Provide the (X, Y) coordinate of the cell's center where the given text is located.  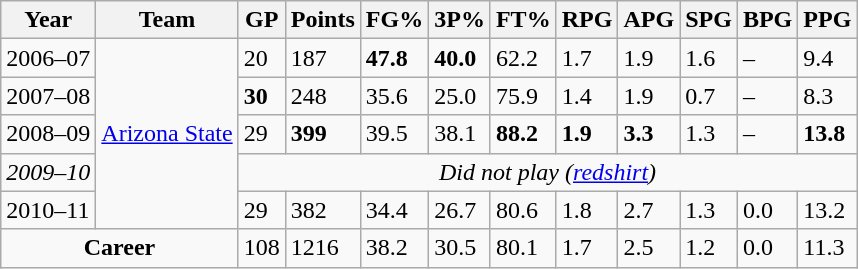
2006–07 (48, 58)
38.2 (394, 248)
88.2 (523, 134)
1216 (322, 248)
0.7 (709, 96)
1.6 (709, 58)
1.8 (587, 210)
1.2 (709, 248)
Did not play (redshirt) (548, 172)
2010–11 (48, 210)
APG (649, 20)
2.5 (649, 248)
108 (262, 248)
399 (322, 134)
382 (322, 210)
2008–09 (48, 134)
35.6 (394, 96)
3P% (460, 20)
20 (262, 58)
30.5 (460, 248)
Year (48, 20)
13.2 (828, 210)
34.4 (394, 210)
2007–08 (48, 96)
30 (262, 96)
2009–10 (48, 172)
Career (120, 248)
FG% (394, 20)
38.1 (460, 134)
80.1 (523, 248)
26.7 (460, 210)
RPG (587, 20)
39.5 (394, 134)
1.4 (587, 96)
GP (262, 20)
PPG (828, 20)
25.0 (460, 96)
40.0 (460, 58)
11.3 (828, 248)
80.6 (523, 210)
3.3 (649, 134)
Points (322, 20)
75.9 (523, 96)
62.2 (523, 58)
9.4 (828, 58)
Arizona State (167, 134)
47.8 (394, 58)
187 (322, 58)
248 (322, 96)
Team (167, 20)
SPG (709, 20)
13.8 (828, 134)
BPG (767, 20)
8.3 (828, 96)
FT% (523, 20)
2.7 (649, 210)
